Provide the [X, Y] coordinate of the cell's center where the given text is located.  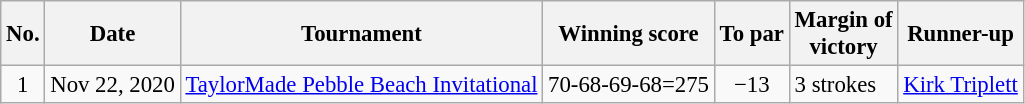
3 strokes [844, 85]
Tournament [362, 34]
TaylorMade Pebble Beach Invitational [362, 85]
No. [23, 34]
70-68-69-68=275 [629, 85]
To par [752, 34]
−13 [752, 85]
Margin ofvictory [844, 34]
Date [112, 34]
Winning score [629, 34]
Runner-up [960, 34]
1 [23, 85]
Nov 22, 2020 [112, 85]
Kirk Triplett [960, 85]
